Pinpoint the cell where the given text exists, returning its [x, y] midpoint coordinate. 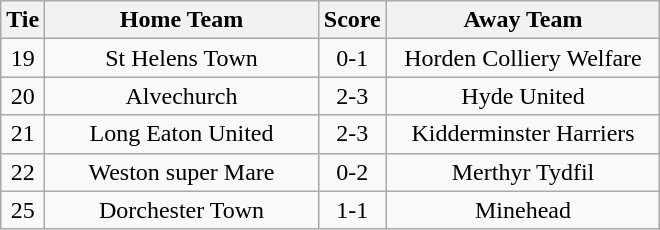
25 [23, 210]
Hyde United [523, 96]
0-2 [352, 172]
Dorchester Town [182, 210]
Minehead [523, 210]
Weston super Mare [182, 172]
Alvechurch [182, 96]
Tie [23, 20]
19 [23, 58]
Away Team [523, 20]
Kidderminster Harriers [523, 134]
21 [23, 134]
St Helens Town [182, 58]
1-1 [352, 210]
Merthyr Tydfil [523, 172]
22 [23, 172]
Home Team [182, 20]
Score [352, 20]
0-1 [352, 58]
20 [23, 96]
Long Eaton United [182, 134]
Horden Colliery Welfare [523, 58]
